For the text-containing cell, return its midpoint in [x, y] coordinate format. 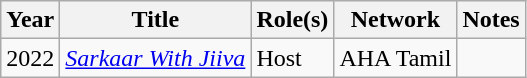
Title [156, 20]
AHA Tamil [396, 58]
Sarkaar With Jiiva [156, 58]
Year [30, 20]
Notes [491, 20]
2022 [30, 58]
Role(s) [292, 20]
Network [396, 20]
Host [292, 58]
